Return the [X, Y] coordinate for the center point of the cell that contains the specified text.  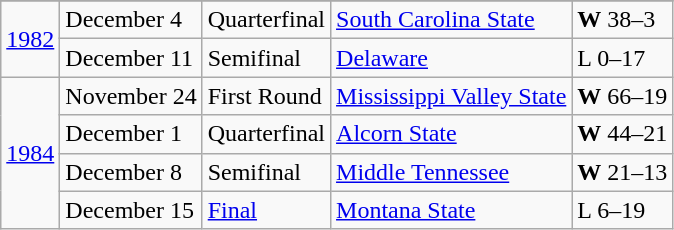
Delaware [452, 58]
December 1 [131, 134]
December 8 [131, 172]
December 15 [131, 210]
W 44–21 [622, 134]
Alcorn State [452, 134]
Mississippi Valley State [452, 96]
December 4 [131, 20]
1984 [30, 153]
W 38–3 [622, 20]
L 6–19 [622, 210]
South Carolina State [452, 20]
November 24 [131, 96]
L 0–17 [622, 58]
Middle Tennessee [452, 172]
Final [266, 210]
Montana State [452, 210]
December 11 [131, 58]
W 66–19 [622, 96]
W 21–13 [622, 172]
First Round [266, 96]
1982 [30, 39]
